Provide the (x, y) coordinate of the cell's center where the given text is located.  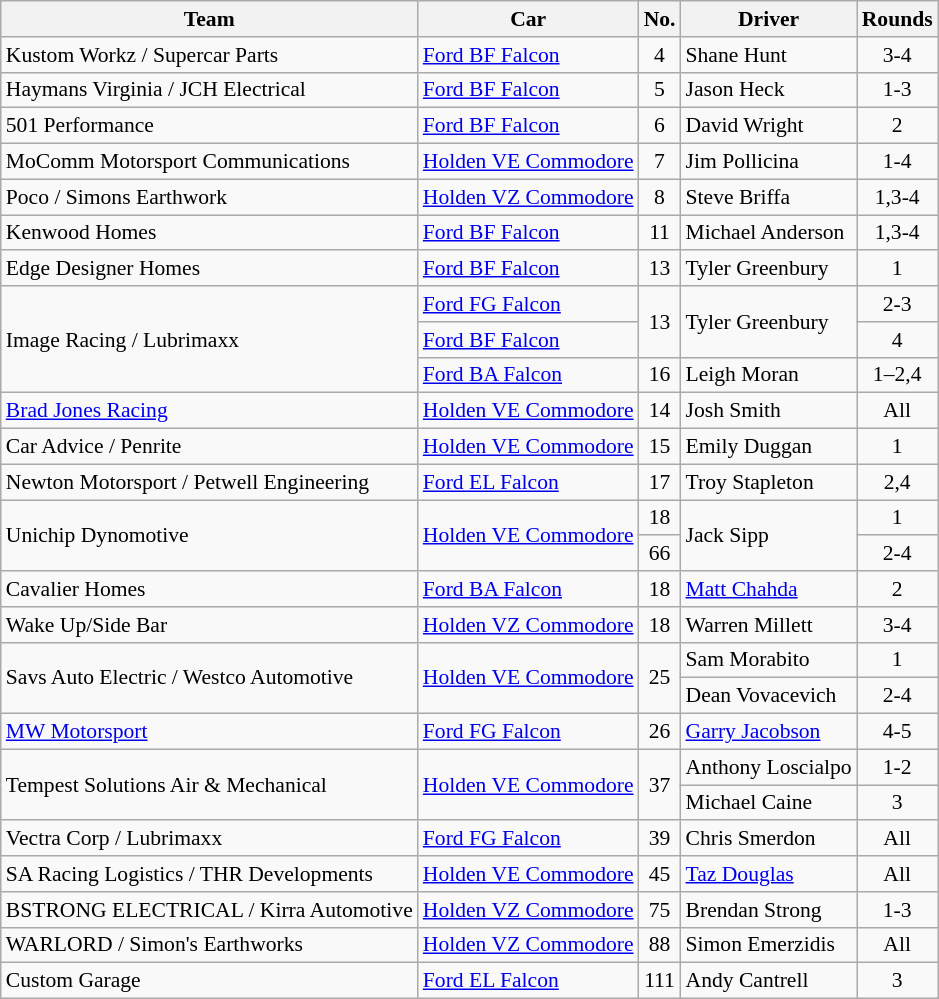
Warren Millett (768, 625)
25 (660, 678)
Taz Douglas (768, 874)
26 (660, 732)
MoComm Motorsport Communications (210, 162)
Sam Morabito (768, 660)
Matt Chahda (768, 589)
17 (660, 482)
Dean Vovacevich (768, 696)
Kustom Workz / Supercar Parts (210, 55)
Anthony Loscialpo (768, 767)
6 (660, 126)
Kenwood Homes (210, 233)
Jason Heck (768, 90)
MW Motorsport (210, 732)
111 (660, 981)
75 (660, 910)
88 (660, 945)
No. (660, 19)
Edge Designer Homes (210, 269)
Driver (768, 19)
Emily Duggan (768, 447)
Brad Jones Racing (210, 411)
Garry Jacobson (768, 732)
Chris Smerdon (768, 839)
Wake Up/Side Bar (210, 625)
Rounds (898, 19)
Troy Stapleton (768, 482)
Brendan Strong (768, 910)
2,4 (898, 482)
David Wright (768, 126)
7 (660, 162)
Cavalier Homes (210, 589)
Car Advice / Penrite (210, 447)
Newton Motorsport / Petwell Engineering (210, 482)
Unichip Dynomotive (210, 536)
11 (660, 233)
Vectra Corp / Lubrimaxx (210, 839)
1-4 (898, 162)
Tempest Solutions Air & Mechanical (210, 784)
37 (660, 784)
501 Performance (210, 126)
Savs Auto Electric / Westco Automotive (210, 678)
Leigh Moran (768, 375)
Shane Hunt (768, 55)
8 (660, 197)
16 (660, 375)
1–2,4 (898, 375)
Simon Emerzidis (768, 945)
Haymans Virginia / JCH Electrical (210, 90)
WARLORD / Simon's Earthworks (210, 945)
2-3 (898, 304)
Michael Anderson (768, 233)
1-2 (898, 767)
39 (660, 839)
Michael Caine (768, 803)
Car (528, 19)
45 (660, 874)
15 (660, 447)
Andy Cantrell (768, 981)
Image Racing / Lubrimaxx (210, 340)
Custom Garage (210, 981)
4-5 (898, 732)
BSTRONG ELECTRICAL / Kirra Automotive (210, 910)
Poco / Simons Earthwork (210, 197)
Josh Smith (768, 411)
Steve Briffa (768, 197)
Team (210, 19)
5 (660, 90)
SA Racing Logistics / THR Developments (210, 874)
66 (660, 554)
14 (660, 411)
Jim Pollicina (768, 162)
Jack Sipp (768, 536)
